Identify which cell holds the provided text, then report its (X, Y) central coordinate. 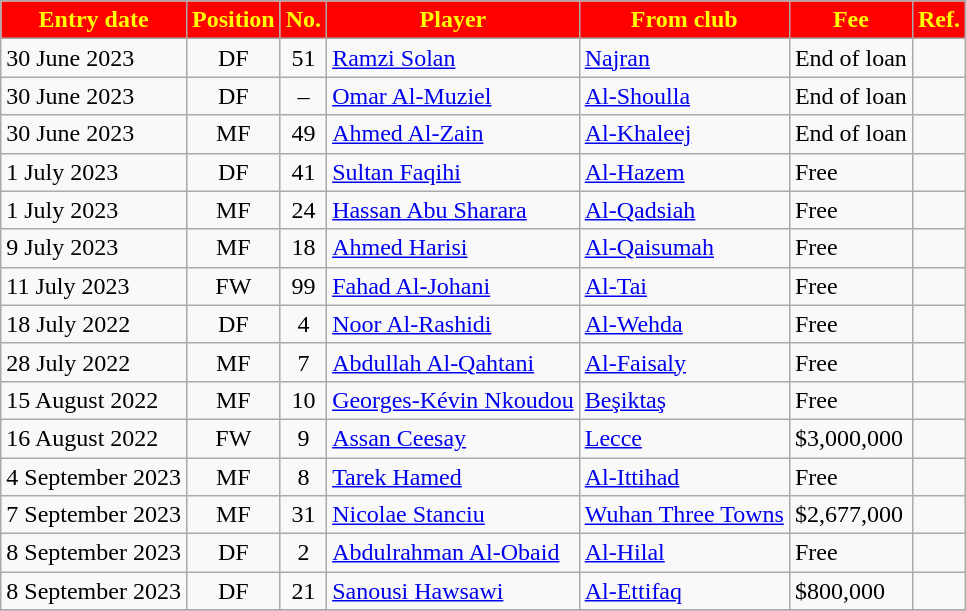
18 (303, 248)
2 (303, 553)
Ref. (938, 20)
Najran (684, 58)
7 (303, 362)
31 (303, 515)
$800,000 (850, 591)
4 (303, 324)
Wuhan Three Towns (684, 515)
Assan Ceesay (454, 438)
Ahmed Harisi (454, 248)
9 July 2023 (94, 248)
Al-Hazem (684, 172)
Al-Hilal (684, 553)
Sanousi Hawsawi (454, 591)
Fahad Al-Johani (454, 286)
9 (303, 438)
– (303, 96)
Beşiktaş (684, 400)
$3,000,000 (850, 438)
4 September 2023 (94, 477)
Abdulrahman Al-Obaid (454, 553)
Entry date (94, 20)
Ramzi Solan (454, 58)
$2,677,000 (850, 515)
Lecce (684, 438)
49 (303, 134)
16 August 2022 (94, 438)
No. (303, 20)
Sultan Faqihi (454, 172)
Al-Qadsiah (684, 210)
Ahmed Al-Zain (454, 134)
24 (303, 210)
11 July 2023 (94, 286)
8 (303, 477)
99 (303, 286)
18 July 2022 (94, 324)
41 (303, 172)
Player (454, 20)
Al-Shoulla (684, 96)
Tarek Hamed (454, 477)
Noor Al-Rashidi (454, 324)
Georges-Kévin Nkoudou (454, 400)
Al-Khaleej (684, 134)
15 August 2022 (94, 400)
From club (684, 20)
Hassan Abu Sharara (454, 210)
Omar Al-Muziel (454, 96)
Al-Ettifaq (684, 591)
Abdullah Al-Qahtani (454, 362)
28 July 2022 (94, 362)
Nicolae Stanciu (454, 515)
51 (303, 58)
Al-Tai (684, 286)
7 September 2023 (94, 515)
Al-Faisaly (684, 362)
Al-Wehda (684, 324)
21 (303, 591)
Position (233, 20)
Al-Ittihad (684, 477)
Fee (850, 20)
10 (303, 400)
Al-Qaisumah (684, 248)
